Pinpoint the cell where the given text exists, returning its [x, y] midpoint coordinate. 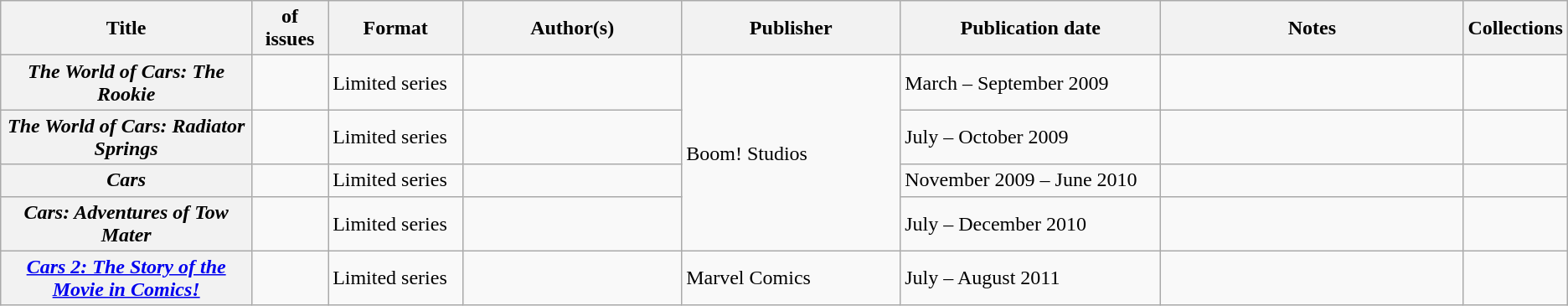
Format [395, 29]
Title [126, 29]
Cars [126, 180]
November 2009 – June 2010 [1030, 180]
The World of Cars: Radiator Springs [126, 137]
Marvel Comics [791, 278]
Cars: Adventures of Tow Mater [126, 223]
Publisher [791, 29]
March – September 2009 [1030, 82]
The World of Cars: The Rookie [126, 82]
Author(s) [573, 29]
Collections [1515, 29]
Publication date [1030, 29]
Boom! Studios [791, 153]
Notes [1312, 29]
July – August 2011 [1030, 278]
of issues [290, 29]
Cars 2: The Story of the Movie in Comics! [126, 278]
July – December 2010 [1030, 223]
July – October 2009 [1030, 137]
